Extract the (x, y) coordinate from the center of the cell holding the provided text.  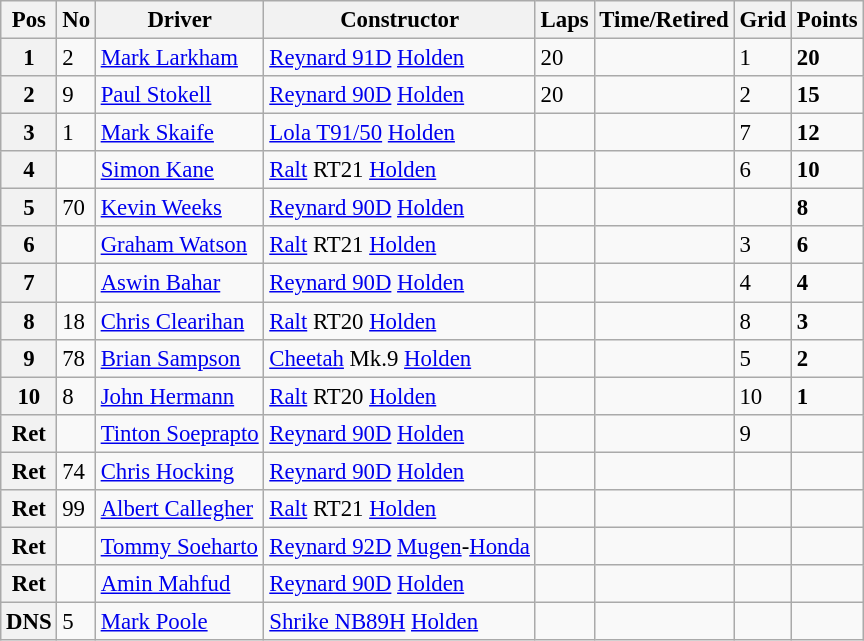
Pos (29, 20)
Albert Callegher (180, 509)
Simon Kane (180, 170)
Graham Watson (180, 245)
Tinton Soeprapto (180, 433)
Amin Mahfud (180, 584)
Lola T91/50 Holden (400, 133)
Aswin Bahar (180, 283)
DNS (29, 621)
99 (76, 509)
70 (76, 208)
Chris Hocking (180, 471)
Mark Larkham (180, 58)
Tommy Soeharto (180, 546)
74 (76, 471)
Mark Skaife (180, 133)
Kevin Weeks (180, 208)
No (76, 20)
Driver (180, 20)
Laps (564, 20)
12 (828, 133)
Time/Retired (664, 20)
Constructor (400, 20)
Reynard 91D Holden (400, 58)
Mark Poole (180, 621)
Shrike NB89H Holden (400, 621)
Grid (762, 20)
Paul Stokell (180, 95)
Reynard 92D Mugen-Honda (400, 546)
John Hermann (180, 396)
Chris Clearihan (180, 321)
15 (828, 95)
Points (828, 20)
Cheetah Mk.9 Holden (400, 358)
18 (76, 321)
78 (76, 358)
Brian Sampson (180, 358)
